Return the (X, Y) coordinate for the center point of the cell that contains the specified text.  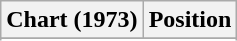
Chart (1973) (72, 20)
Position (190, 20)
